Provide the [x, y] coordinate of the cell's center where the given text is located.  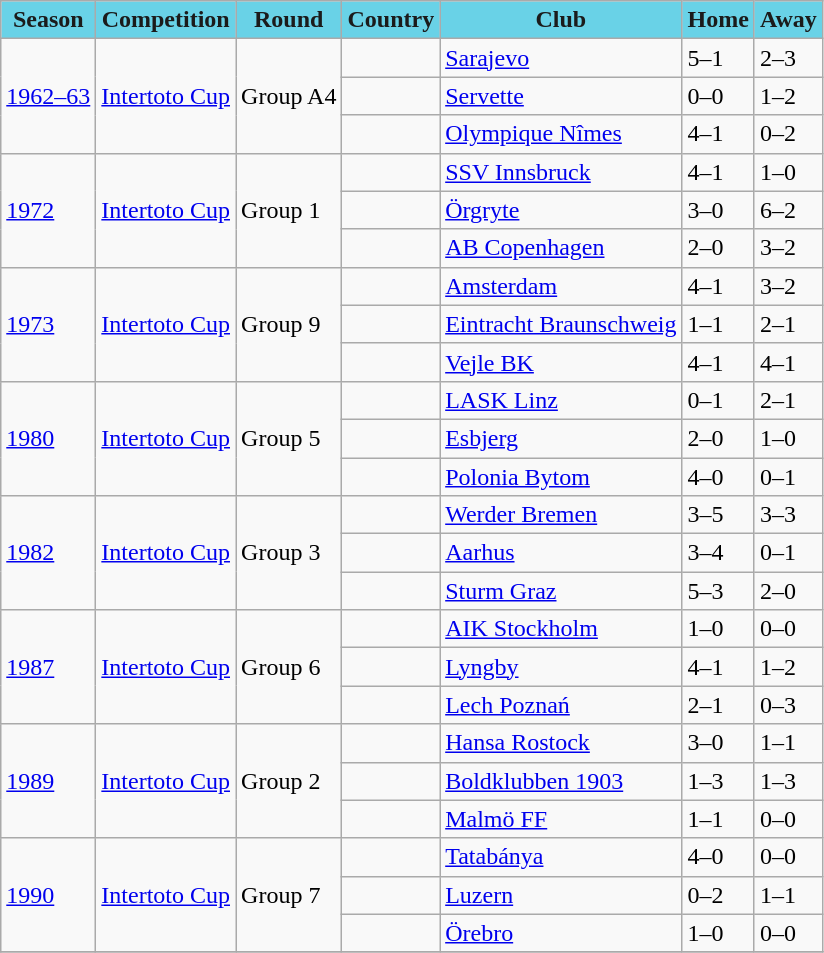
Eintracht Braunschweig [561, 324]
1989 [48, 781]
Competition [166, 20]
1990 [48, 895]
1973 [48, 324]
Country [391, 20]
Away [788, 20]
1982 [48, 553]
Werder Bremen [561, 515]
Vejle BK [561, 362]
6–2 [788, 210]
Esbjerg [561, 438]
Group 9 [289, 324]
Group 3 [289, 553]
Group A4 [289, 96]
Hansa Rostock [561, 743]
3–4 [718, 553]
Luzern [561, 895]
Group 2 [289, 781]
5–1 [718, 58]
3–3 [788, 515]
Olympique Nîmes [561, 134]
3–5 [718, 515]
Group 1 [289, 210]
Group 7 [289, 895]
Malmö FF [561, 819]
Lyngby [561, 667]
Club [561, 20]
1962–63 [48, 96]
1980 [48, 438]
Boldklubben 1903 [561, 781]
Servette [561, 96]
5–3 [718, 591]
Sturm Graz [561, 591]
SSV Innsbruck [561, 172]
Aarhus [561, 553]
Group 5 [289, 438]
Amsterdam [561, 286]
Season [48, 20]
AIK Stockholm [561, 629]
0–3 [788, 705]
Round [289, 20]
Tatabánya [561, 857]
Sarajevo [561, 58]
2–3 [788, 58]
1987 [48, 667]
1972 [48, 210]
Örgryte [561, 210]
Lech Poznań [561, 705]
LASK Linz [561, 400]
Polonia Bytom [561, 477]
Home [718, 20]
Group 6 [289, 667]
AB Copenhagen [561, 248]
Örebro [561, 933]
